Find where the given text appears and provide that cell's center as [X, Y] coordinate. 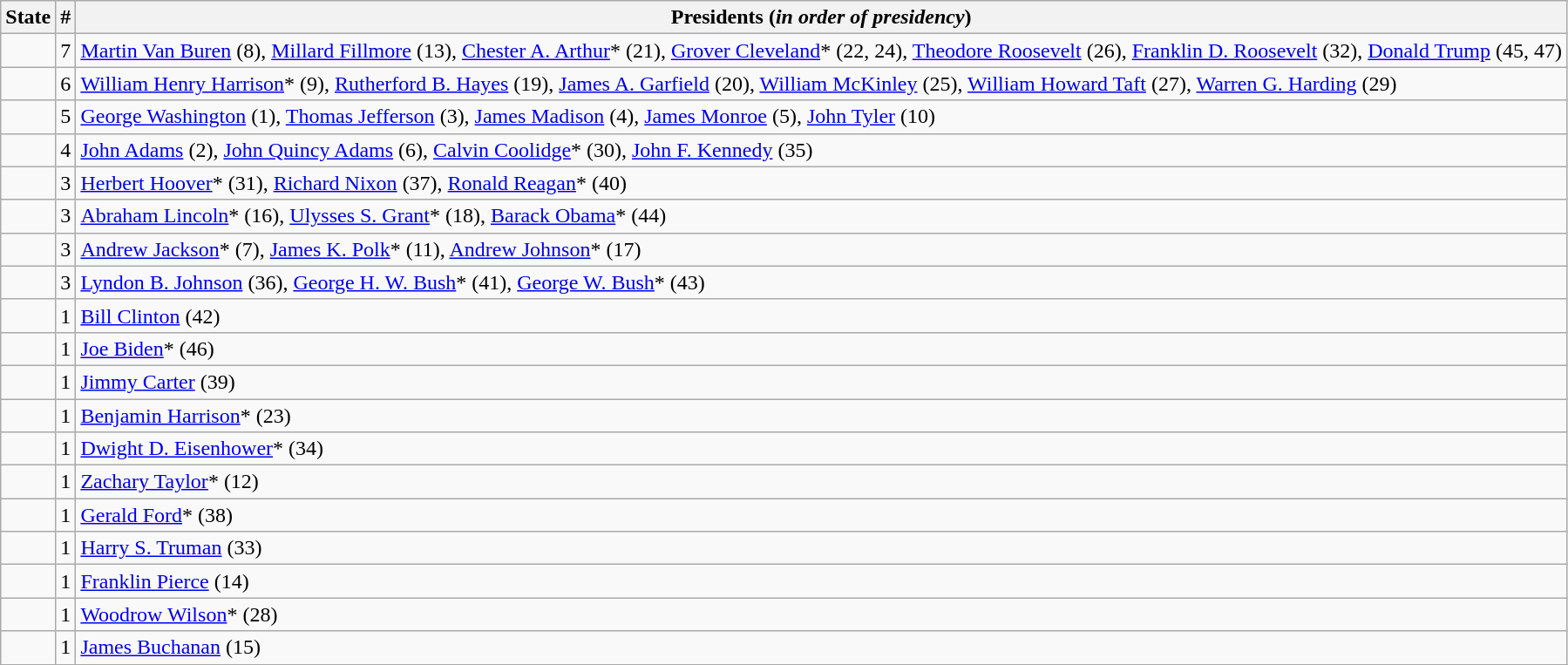
Woodrow Wilson* (28) [821, 614]
Harry S. Truman (33) [821, 548]
State [28, 17]
Andrew Jackson* (7), James K. Polk* (11), Andrew Johnson* (17) [821, 249]
Benjamin Harrison* (23) [821, 416]
Lyndon B. Johnson (36), George H. W. Bush* (41), George W. Bush* (43) [821, 282]
Dwight D. Eisenhower* (34) [821, 449]
James Buchanan (15) [821, 648]
Bill Clinton (42) [821, 316]
4 [66, 150]
Franklin Pierce (14) [821, 581]
Gerald Ford* (38) [821, 515]
7 [66, 51]
Jimmy Carter (39) [821, 382]
# [66, 17]
Presidents (in order of presidency) [821, 17]
John Adams (2), John Quincy Adams (6), Calvin Coolidge* (30), John F. Kennedy (35) [821, 150]
5 [66, 117]
Herbert Hoover* (31), Richard Nixon (37), Ronald Reagan* (40) [821, 183]
Zachary Taylor* (12) [821, 482]
Abraham Lincoln* (16), Ulysses S. Grant* (18), Barack Obama* (44) [821, 216]
Joe Biden* (46) [821, 349]
6 [66, 84]
George Washington (1), Thomas Jefferson (3), James Madison (4), James Monroe (5), John Tyler (10) [821, 117]
